Output the (X, Y) coordinate of the center of the cell containing the given text.  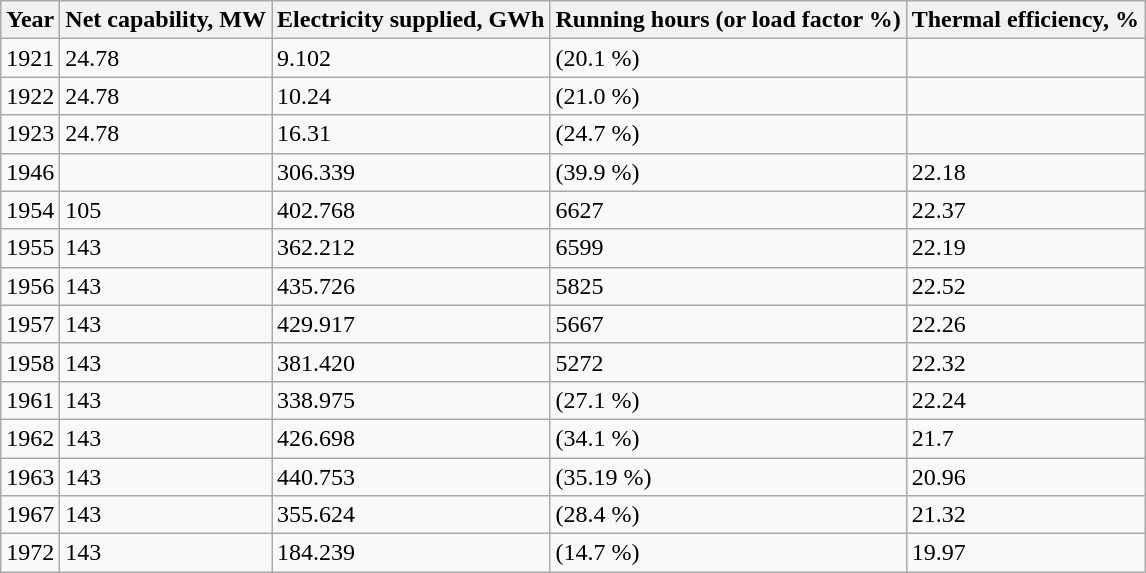
(14.7 %) (728, 553)
1963 (30, 477)
22.19 (1025, 248)
22.32 (1025, 362)
(28.4 %) (728, 515)
9.102 (411, 58)
429.917 (411, 324)
19.97 (1025, 553)
1957 (30, 324)
(24.7 %) (728, 134)
1923 (30, 134)
1922 (30, 96)
(34.1 %) (728, 438)
(39.9 %) (728, 172)
362.212 (411, 248)
Electricity supplied, GWh (411, 20)
(20.1 %) (728, 58)
22.26 (1025, 324)
(21.0 %) (728, 96)
Year (30, 20)
20.96 (1025, 477)
440.753 (411, 477)
355.624 (411, 515)
Net capability, MW (166, 20)
306.339 (411, 172)
435.726 (411, 286)
5272 (728, 362)
1972 (30, 553)
1946 (30, 172)
22.18 (1025, 172)
338.975 (411, 400)
Thermal efficiency, % (1025, 20)
1956 (30, 286)
1921 (30, 58)
6599 (728, 248)
21.7 (1025, 438)
1958 (30, 362)
105 (166, 210)
(27.1 %) (728, 400)
22.37 (1025, 210)
5667 (728, 324)
22.52 (1025, 286)
402.768 (411, 210)
426.698 (411, 438)
5825 (728, 286)
(35.19 %) (728, 477)
21.32 (1025, 515)
22.24 (1025, 400)
6627 (728, 210)
1954 (30, 210)
1955 (30, 248)
381.420 (411, 362)
Running hours (or load factor %) (728, 20)
1961 (30, 400)
1967 (30, 515)
16.31 (411, 134)
184.239 (411, 553)
10.24 (411, 96)
1962 (30, 438)
